Determine the [X, Y] coordinate at the center of the cell enclosing the given text.  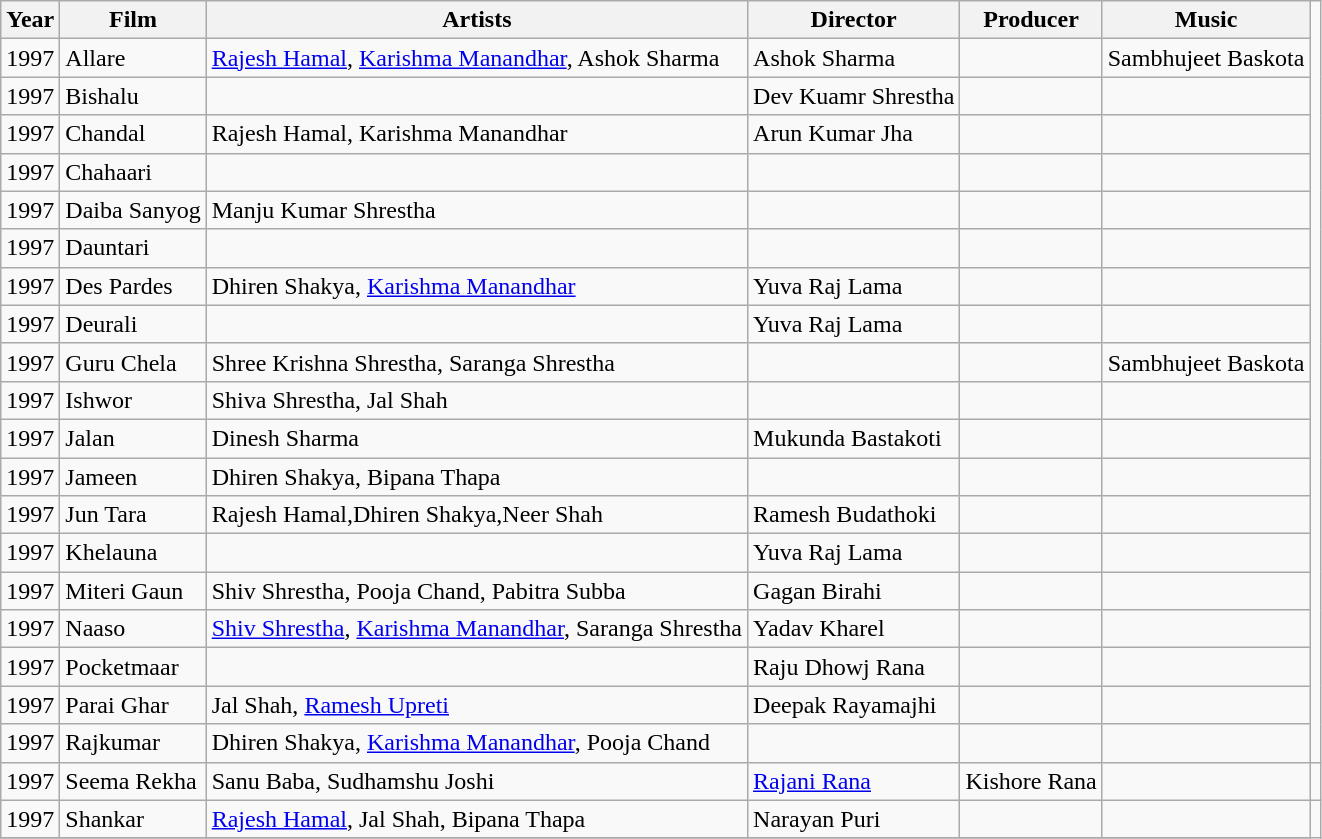
Allare [133, 58]
Year [30, 20]
Dhiren Shakya, Karishma Manandhar, Pooja Chand [476, 743]
Deurali [133, 324]
Pocketmaar [133, 667]
Jameen [133, 477]
Dauntari [133, 248]
Rajesh Hamal, Karishma Manandhar, Ashok Sharma [476, 58]
Dev Kuamr Shrestha [854, 96]
Khelauna [133, 553]
Arun Kumar Jha [854, 134]
Manju Kumar Shrestha [476, 210]
Guru Chela [133, 362]
Film [133, 20]
Producer [1031, 20]
Rajani Rana [854, 781]
Rajesh Hamal,Dhiren Shakya,Neer Shah [476, 515]
Artists [476, 20]
Shiv Shrestha, Pooja Chand, Pabitra Subba [476, 591]
Raju Dhowj Rana [854, 667]
Director [854, 20]
Mukunda Bastakoti [854, 438]
Shiva Shrestha, Jal Shah [476, 400]
Rajkumar [133, 743]
Seema Rekha [133, 781]
Des Pardes [133, 286]
Daiba Sanyog [133, 210]
Dhiren Shakya, Bipana Thapa [476, 477]
Shree Krishna Shrestha, Saranga Shrestha [476, 362]
Dinesh Sharma [476, 438]
Chahaari [133, 172]
Music [1206, 20]
Naaso [133, 629]
Jal Shah, Ramesh Upreti [476, 705]
Shankar [133, 819]
Dhiren Shakya, Karishma Manandhar [476, 286]
Yadav Kharel [854, 629]
Shiv Shrestha, Karishma Manandhar, Saranga Shrestha [476, 629]
Sanu Baba, Sudhamshu Joshi [476, 781]
Ramesh Budathoki [854, 515]
Ishwor [133, 400]
Deepak Rayamajhi [854, 705]
Chandal [133, 134]
Jun Tara [133, 515]
Jalan [133, 438]
Rajesh Hamal, Jal Shah, Bipana Thapa [476, 819]
Narayan Puri [854, 819]
Miteri Gaun [133, 591]
Bishalu [133, 96]
Parai Ghar [133, 705]
Ashok Sharma [854, 58]
Gagan Birahi [854, 591]
Rajesh Hamal, Karishma Manandhar [476, 134]
Kishore Rana [1031, 781]
